Determine the [X, Y] coordinate at the center of the cell enclosing the given text.  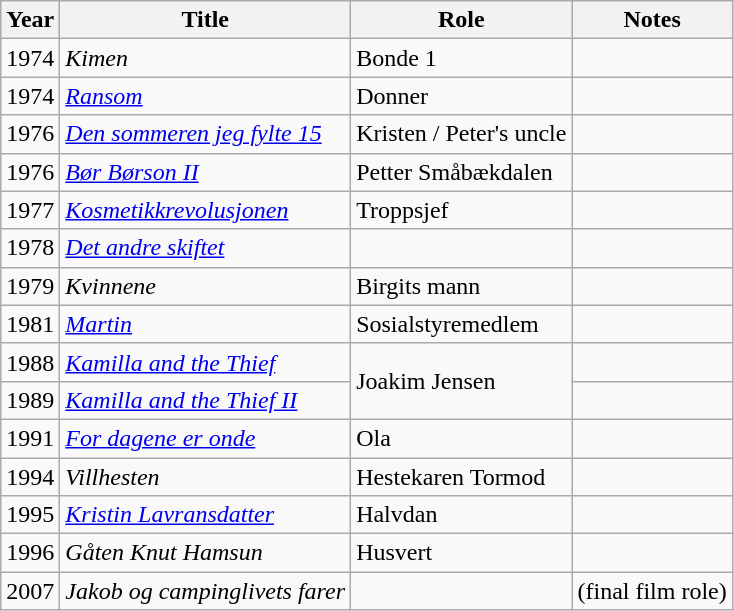
1994 [30, 477]
1989 [30, 400]
Notes [652, 20]
1995 [30, 515]
Husvert [462, 553]
Den sommeren jeg fylte 15 [206, 134]
Jakob og campinglivets farer [206, 591]
Det andre skiftet [206, 248]
Hestekaren Tormod [462, 477]
Birgits mann [462, 286]
Troppsjef [462, 210]
Joakim Jensen [462, 381]
(final film role) [652, 591]
Donner [462, 96]
Sosialstyremedlem [462, 324]
For dagene er onde [206, 438]
Gåten Knut Hamsun [206, 553]
Kvinnene [206, 286]
1978 [30, 248]
1979 [30, 286]
Title [206, 20]
Halvdan [462, 515]
1977 [30, 210]
Kristen / Peter's uncle [462, 134]
Ransom [206, 96]
Kimen [206, 58]
Role [462, 20]
2007 [30, 591]
Ola [462, 438]
Villhesten [206, 477]
Kamilla and the Thief II [206, 400]
1981 [30, 324]
Bør Børson II [206, 172]
1991 [30, 438]
Year [30, 20]
Petter Småbækdalen [462, 172]
1996 [30, 553]
Martin [206, 324]
Bonde 1 [462, 58]
Kamilla and the Thief [206, 362]
Kosmetikkrevolusjonen [206, 210]
1988 [30, 362]
Kristin Lavransdatter [206, 515]
